Determine the [X, Y] coordinate at the center of the cell enclosing the given text.  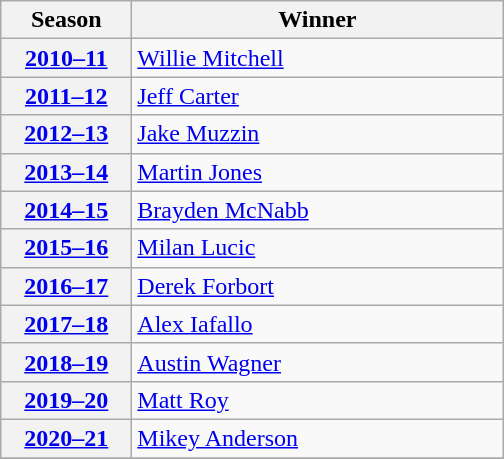
2011–12 [66, 96]
Willie Mitchell [318, 58]
Derek Forbort [318, 286]
Milan Lucic [318, 248]
2019–20 [66, 400]
Brayden McNabb [318, 210]
Mikey Anderson [318, 438]
2013–14 [66, 172]
2020–21 [66, 438]
2018–19 [66, 362]
2012–13 [66, 134]
2014–15 [66, 210]
Alex Iafallo [318, 324]
Jeff Carter [318, 96]
Martin Jones [318, 172]
2010–11 [66, 58]
Matt Roy [318, 400]
Austin Wagner [318, 362]
Winner [318, 20]
2016–17 [66, 286]
2015–16 [66, 248]
2017–18 [66, 324]
Season [66, 20]
Jake Muzzin [318, 134]
